Capture the cell that displays the provided text and extract its [x, y] central coordinate. 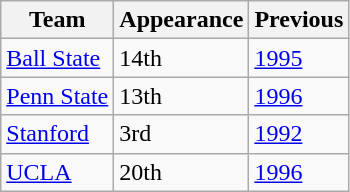
UCLA [58, 172]
Stanford [58, 134]
Ball State [58, 58]
20th [182, 172]
Team [58, 20]
Appearance [182, 20]
13th [182, 96]
Penn State [58, 96]
1992 [299, 134]
14th [182, 58]
1995 [299, 58]
Previous [299, 20]
3rd [182, 134]
